Determine the [x, y] coordinate at the center of the cell enclosing the given text.  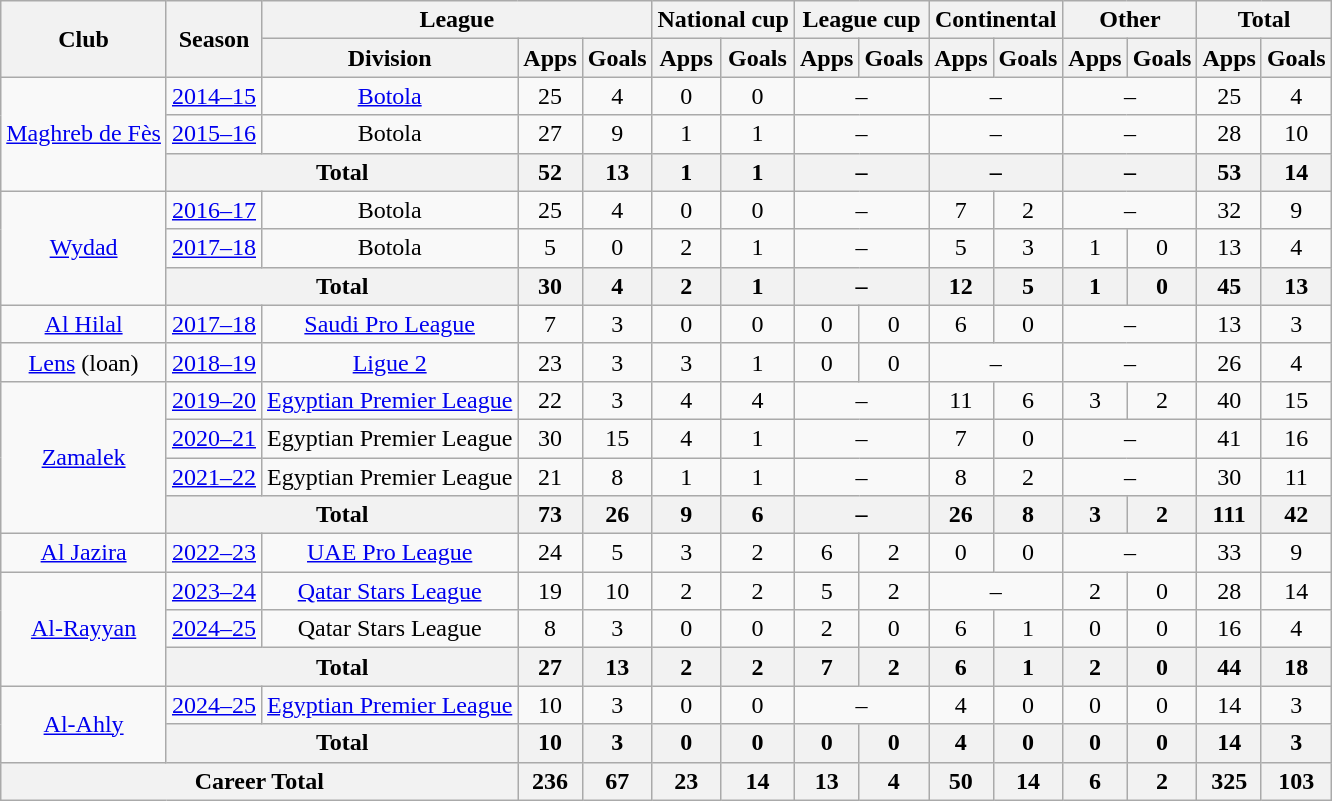
24 [550, 553]
44 [1229, 667]
League cup [861, 20]
33 [1229, 553]
Ligue 2 [390, 362]
Continental [996, 20]
Club [84, 39]
Division [390, 58]
2014–15 [214, 96]
2015–16 [214, 134]
UAE Pro League [390, 553]
2021–22 [214, 477]
Maghreb de Fès [84, 134]
12 [961, 286]
Saudi Pro League [390, 324]
32 [1229, 210]
Al Hilal [84, 324]
111 [1229, 515]
Al-Rayyan [84, 629]
2018–19 [214, 362]
Other [1130, 20]
Al-Ahly [84, 724]
52 [550, 172]
103 [1296, 781]
18 [1296, 667]
Zamalek [84, 457]
19 [550, 591]
21 [550, 477]
22 [550, 400]
2022–23 [214, 553]
Wydad [84, 248]
41 [1229, 438]
67 [617, 781]
325 [1229, 781]
National cup [723, 20]
2016–17 [214, 210]
Lens (loan) [84, 362]
2020–21 [214, 438]
236 [550, 781]
Season [214, 39]
Career Total [260, 781]
42 [1296, 515]
League [457, 20]
2023–24 [214, 591]
53 [1229, 172]
50 [961, 781]
2019–20 [214, 400]
73 [550, 515]
40 [1229, 400]
Al Jazira [84, 553]
45 [1229, 286]
